Determine the [x, y] coordinate at the center of the cell enclosing the given text.  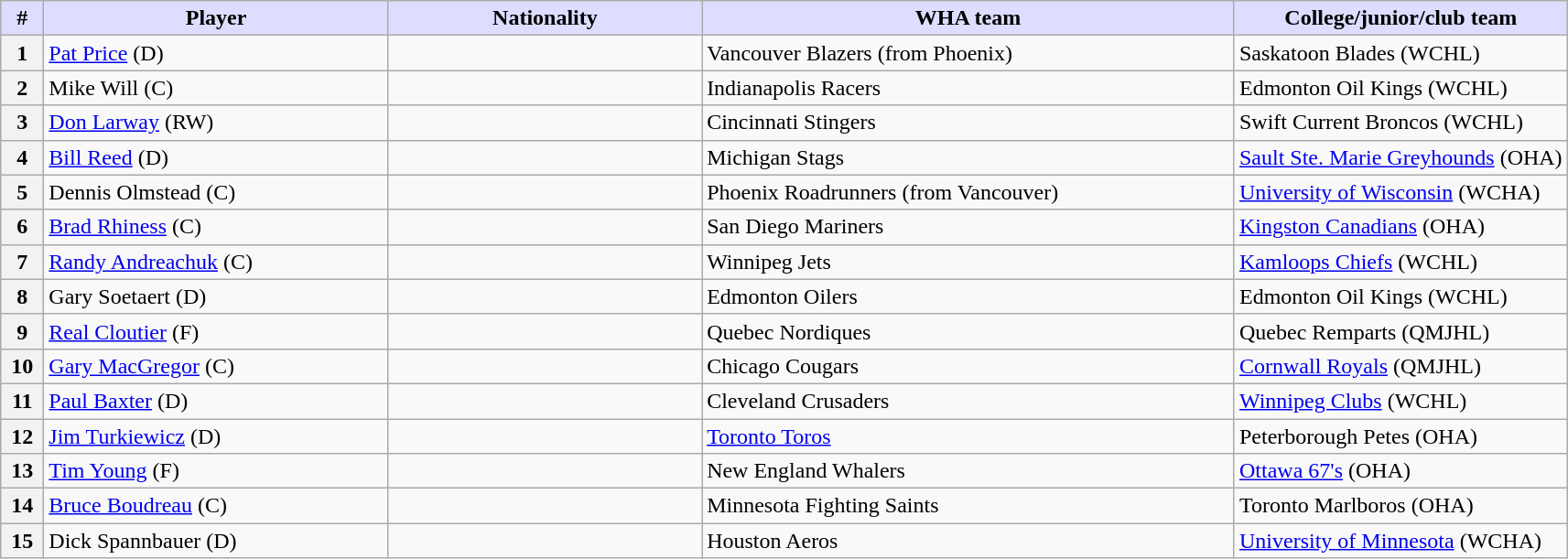
Jim Turkiewicz (D) [216, 436]
Cincinnati Stingers [968, 123]
Bill Reed (D) [216, 157]
Toronto Toros [968, 436]
15 [22, 541]
13 [22, 471]
Quebec Nordiques [968, 331]
Sault Ste. Marie Greyhounds (OHA) [1400, 157]
Bruce Boudreau (C) [216, 506]
Brad Rhiness (C) [216, 227]
11 [22, 401]
Gary MacGregor (C) [216, 366]
Saskatoon Blades (WCHL) [1400, 53]
9 [22, 331]
Cleveland Crusaders [968, 401]
Mike Will (C) [216, 88]
5 [22, 192]
Tim Young (F) [216, 471]
Phoenix Roadrunners (from Vancouver) [968, 192]
12 [22, 436]
Gary Soetaert (D) [216, 296]
Kamloops Chiefs (WCHL) [1400, 262]
Vancouver Blazers (from Phoenix) [968, 53]
Quebec Remparts (QMJHL) [1400, 331]
6 [22, 227]
Swift Current Broncos (WCHL) [1400, 123]
Toronto Marlboros (OHA) [1400, 506]
Chicago Cougars [968, 366]
Cornwall Royals (QMJHL) [1400, 366]
College/junior/club team [1400, 18]
# [22, 18]
4 [22, 157]
WHA team [968, 18]
Nationality [545, 18]
10 [22, 366]
Randy Andreachuk (C) [216, 262]
Indianapolis Racers [968, 88]
8 [22, 296]
Edmonton Oilers [968, 296]
Peterborough Petes (OHA) [1400, 436]
Real Cloutier (F) [216, 331]
14 [22, 506]
2 [22, 88]
University of Wisconsin (WCHA) [1400, 192]
Pat Price (D) [216, 53]
Michigan Stags [968, 157]
Minnesota Fighting Saints [968, 506]
Winnipeg Clubs (WCHL) [1400, 401]
Paul Baxter (D) [216, 401]
Dick Spannbauer (D) [216, 541]
University of Minnesota (WCHA) [1400, 541]
Don Larway (RW) [216, 123]
7 [22, 262]
Player [216, 18]
Kingston Canadians (OHA) [1400, 227]
Winnipeg Jets [968, 262]
New England Whalers [968, 471]
Dennis Olmstead (C) [216, 192]
Houston Aeros [968, 541]
Ottawa 67's (OHA) [1400, 471]
1 [22, 53]
3 [22, 123]
San Diego Mariners [968, 227]
